Scan for the cell matching the given text and deliver its (x, y) coordinate at center. 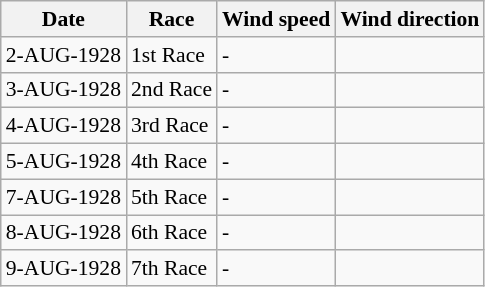
6th Race (172, 233)
7-AUG-1928 (64, 197)
2-AUG-1928 (64, 55)
7th Race (172, 269)
2nd Race (172, 90)
3rd Race (172, 126)
1st Race (172, 55)
4-AUG-1928 (64, 126)
9-AUG-1928 (64, 269)
Race (172, 19)
4th Race (172, 162)
5th Race (172, 197)
5-AUG-1928 (64, 162)
Date (64, 19)
Wind direction (410, 19)
3-AUG-1928 (64, 90)
Wind speed (276, 19)
8-AUG-1928 (64, 233)
